Detect which cell encompasses the target text, then output its [x, y] center coordinate. 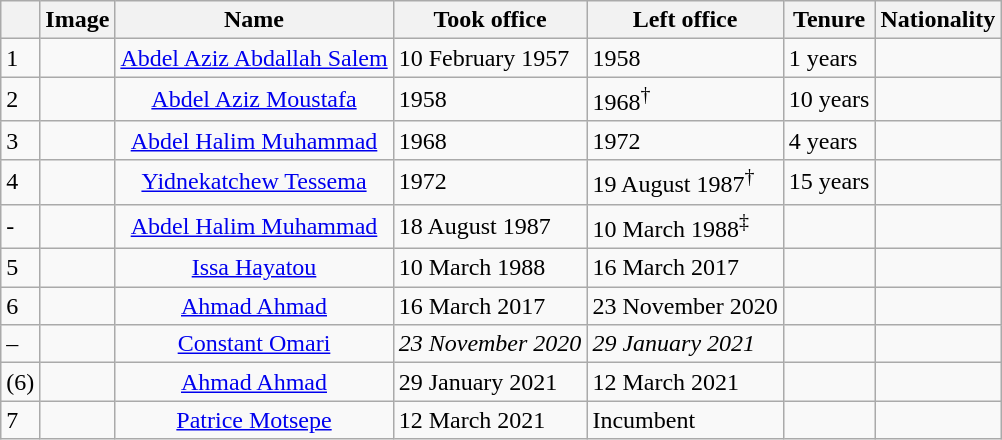
10 March 1988‡ [685, 226]
2 [20, 100]
Nationality [938, 20]
(6) [20, 382]
10 years [829, 100]
4 years [829, 140]
19 August 1987† [685, 182]
Image [78, 20]
10 February 1957 [490, 58]
1 [20, 58]
Tenure [829, 20]
18 August 1987 [490, 226]
Yidnekatchew Tessema [254, 182]
Left office [685, 20]
Patrice Motsepe [254, 420]
15 years [829, 182]
Incumbent [685, 420]
Took office [490, 20]
Issa Hayatou [254, 268]
7 [20, 420]
1968 [490, 140]
– [20, 344]
3 [20, 140]
Constant Omari [254, 344]
6 [20, 306]
- [20, 226]
Abdel Aziz Abdallah Salem [254, 58]
10 March 1988 [490, 268]
1968† [685, 100]
Name [254, 20]
1 years [829, 58]
4 [20, 182]
5 [20, 268]
Abdel Aziz Moustafa [254, 100]
